Pinpoint the cell where the given text exists, returning its (x, y) midpoint coordinate. 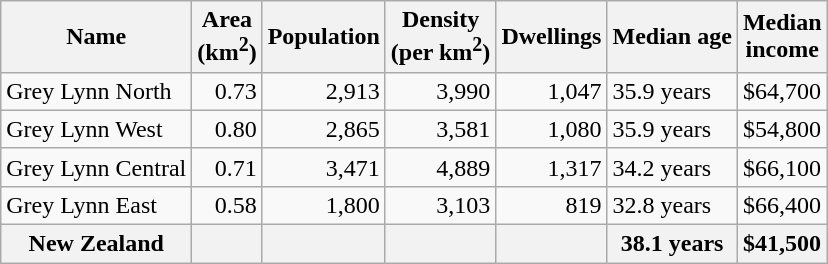
Population (324, 37)
4,889 (440, 167)
Grey Lynn West (96, 129)
Dwellings (552, 37)
New Zealand (96, 244)
0.71 (227, 167)
Medianincome (782, 37)
Grey Lynn East (96, 205)
$66,100 (782, 167)
2,865 (324, 129)
Median age (672, 37)
Area(km2) (227, 37)
34.2 years (672, 167)
Name (96, 37)
Density(per km2) (440, 37)
32.8 years (672, 205)
3,990 (440, 91)
1,317 (552, 167)
819 (552, 205)
1,080 (552, 129)
1,800 (324, 205)
3,471 (324, 167)
3,103 (440, 205)
$64,700 (782, 91)
$66,400 (782, 205)
0.73 (227, 91)
0.80 (227, 129)
0.58 (227, 205)
$41,500 (782, 244)
2,913 (324, 91)
3,581 (440, 129)
$54,800 (782, 129)
38.1 years (672, 244)
Grey Lynn North (96, 91)
1,047 (552, 91)
Grey Lynn Central (96, 167)
